Locate the cell with the specified text and output its [x, y] center coordinate. 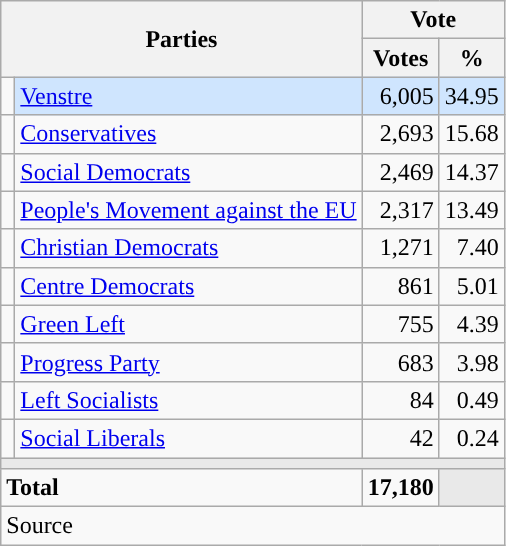
2,693 [400, 134]
Social Democrats [188, 172]
Progress Party [188, 362]
People's Movement against the EU [188, 210]
Green Left [188, 324]
Centre Democrats [188, 286]
Source [253, 526]
0.49 [472, 400]
6,005 [400, 96]
2,469 [400, 172]
17,180 [400, 488]
15.68 [472, 134]
42 [400, 438]
Vote [433, 20]
861 [400, 286]
Conservatives [188, 134]
1,271 [400, 248]
4.39 [472, 324]
13.49 [472, 210]
Christian Democrats [188, 248]
34.95 [472, 96]
Parties [182, 39]
683 [400, 362]
Votes [400, 58]
5.01 [472, 286]
Venstre [188, 96]
Social Liberals [188, 438]
Left Socialists [188, 400]
0.24 [472, 438]
14.37 [472, 172]
% [472, 58]
84 [400, 400]
2,317 [400, 210]
3.98 [472, 362]
Total [182, 488]
7.40 [472, 248]
755 [400, 324]
